Detect which cell encompasses the target text, then output its (X, Y) center coordinate. 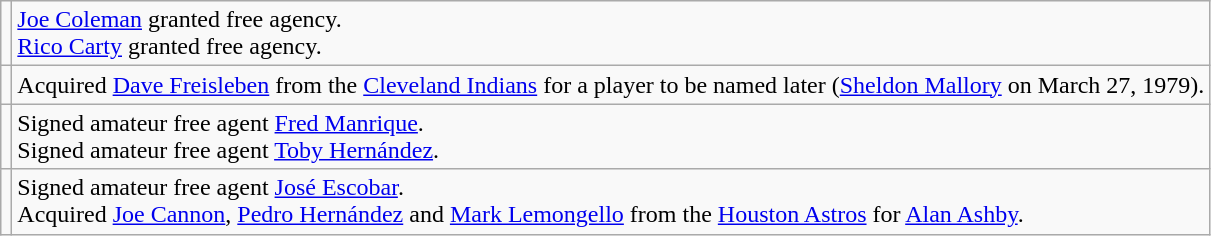
Signed amateur free agent José Escobar. Acquired Joe Cannon, Pedro Hernández and Mark Lemongello from the Houston Astros for Alan Ashby. (611, 202)
Acquired Dave Freisleben from the Cleveland Indians for a player to be named later (Sheldon Mallory on March 27, 1979). (611, 85)
Joe Coleman granted free agency. Rico Carty granted free agency. (611, 34)
Signed amateur free agent Fred Manrique. Signed amateur free agent Toby Hernández. (611, 136)
